Detect which cell encompasses the target text, then output its (X, Y) center coordinate. 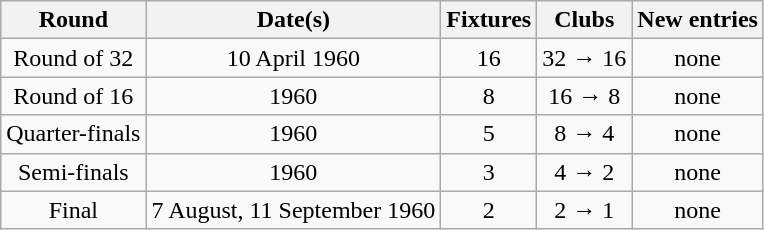
Round (74, 20)
New entries (698, 20)
Date(s) (294, 20)
7 August, 11 September 1960 (294, 210)
3 (489, 172)
16 → 8 (584, 96)
2 → 1 (584, 210)
8 → 4 (584, 134)
Clubs (584, 20)
4 → 2 (584, 172)
10 April 1960 (294, 58)
16 (489, 58)
Round of 32 (74, 58)
5 (489, 134)
8 (489, 96)
Round of 16 (74, 96)
Fixtures (489, 20)
Semi-finals (74, 172)
Quarter-finals (74, 134)
32 → 16 (584, 58)
Final (74, 210)
2 (489, 210)
